Identify which cell holds the provided text, then report its [X, Y] central coordinate. 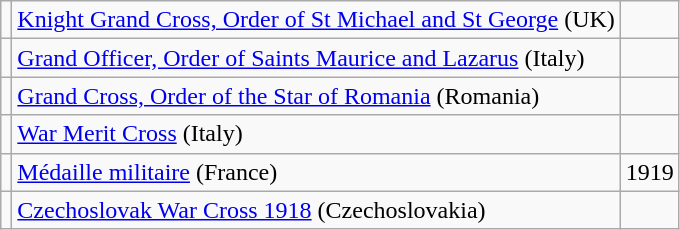
Médaille militaire (France) [316, 172]
War Merit Cross (Italy) [316, 134]
1919 [650, 172]
Grand Officer, Order of Saints Maurice and Lazarus (Italy) [316, 58]
Grand Cross, Order of the Star of Romania (Romania) [316, 96]
Czechoslovak War Cross 1918 (Czechoslovakia) [316, 210]
Knight Grand Cross, Order of St Michael and St George (UK) [316, 20]
